Provide the [X, Y] coordinate of the cell's center where the given text is located.  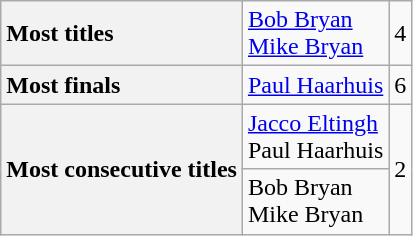
Most finals [122, 85]
2 [400, 169]
Jacco Eltingh Paul Haarhuis [315, 136]
Most consecutive titles [122, 169]
Paul Haarhuis [315, 85]
4 [400, 34]
6 [400, 85]
Most titles [122, 34]
